From the cell containing the given text, extract its center point as [x, y] coordinate. 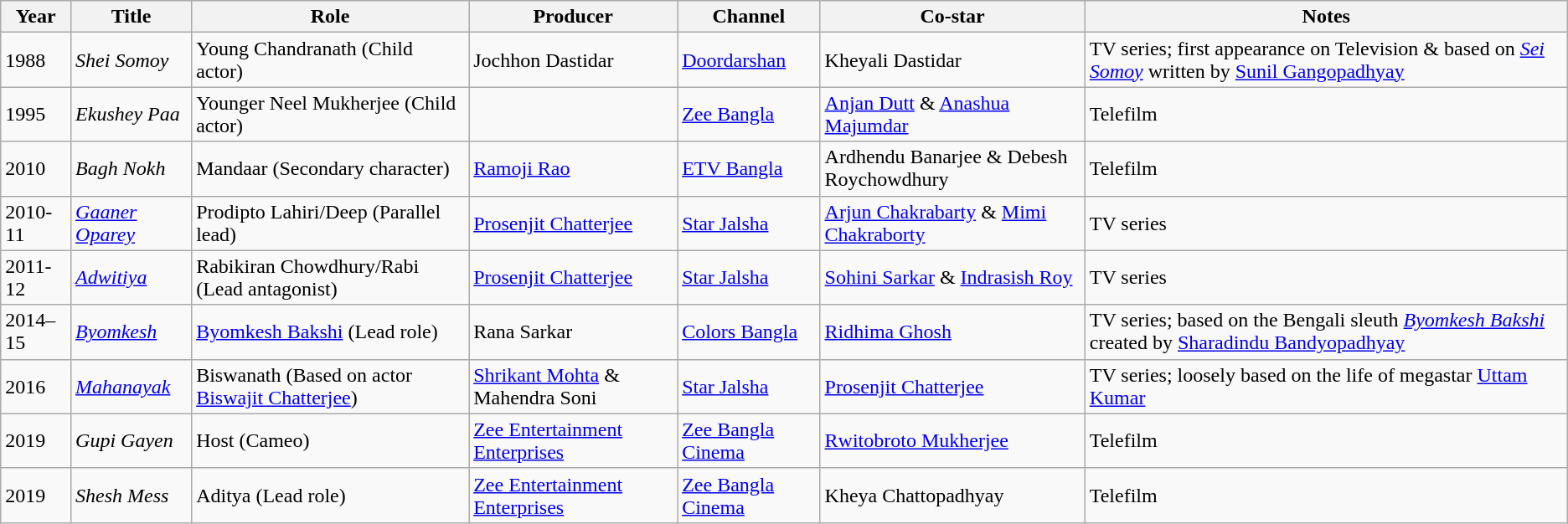
Ridhima Ghosh [952, 331]
Anjan Dutt & Anashua Majumdar [952, 114]
Prodipto Lahiri/Deep (Parallel lead) [330, 223]
2014–15 [36, 331]
Rabikiran Chowdhury/Rabi (Lead antagonist) [330, 278]
2010-11 [36, 223]
Adwitiya [132, 278]
Shesh Mess [132, 496]
Arjun Chakrabarty & Mimi Chakraborty [952, 223]
1995 [36, 114]
Mandaar (Secondary character) [330, 169]
Biswanath (Based on actor Biswajit Chatterjee) [330, 387]
Mahanayak [132, 387]
Zee Bangla [749, 114]
TV series; based on the Bengali sleuth Byomkesh Bakshi created by Sharadindu Bandyopadhyay [1326, 331]
Shrikant Mohta & Mahendra Soni [573, 387]
Producer [573, 17]
2011-12 [36, 278]
Co-star [952, 17]
Ardhendu Banarjee & Debesh Roychowdhury [952, 169]
Rwitobroto Mukherjee [952, 440]
Byomkesh [132, 331]
2016 [36, 387]
Kheyali Dastidar [952, 60]
Rana Sarkar [573, 331]
Channel [749, 17]
ETV Bangla [749, 169]
Young Chandranath (Child actor) [330, 60]
Byomkesh Bakshi (Lead role) [330, 331]
Host (Cameo) [330, 440]
Gaaner Oparey [132, 223]
TV series; loosely based on the life of megastar Uttam Kumar [1326, 387]
Gupi Gayen [132, 440]
2010 [36, 169]
Younger Neel Mukherjee (Child actor) [330, 114]
Title [132, 17]
Ramoji Rao [573, 169]
TV series; first appearance on Television & based on Sei Somoy written by Sunil Gangopadhyay [1326, 60]
Kheya Chattopadhyay [952, 496]
Year [36, 17]
Shei Somoy [132, 60]
Colors Bangla [749, 331]
Ekushey Paa [132, 114]
Notes [1326, 17]
Jochhon Dastidar [573, 60]
Aditya (Lead role) [330, 496]
Role [330, 17]
Sohini Sarkar & Indrasish Roy [952, 278]
1988 [36, 60]
Doordarshan [749, 60]
Bagh Nokh [132, 169]
